Scan for the cell matching the given text and deliver its (x, y) coordinate at center. 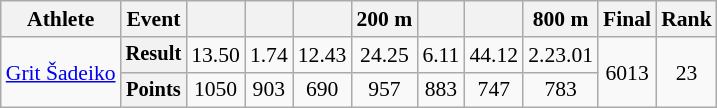
44.12 (494, 55)
12.43 (322, 55)
200 m (384, 19)
23 (686, 72)
783 (560, 90)
2.23.01 (560, 55)
903 (269, 90)
Grit Šadeiko (61, 72)
6.11 (440, 55)
Result (154, 55)
1.74 (269, 55)
747 (494, 90)
Event (154, 19)
690 (322, 90)
24.25 (384, 55)
Final (627, 19)
Rank (686, 19)
Athlete (61, 19)
6013 (627, 72)
Points (154, 90)
1050 (216, 90)
883 (440, 90)
13.50 (216, 55)
800 m (560, 19)
957 (384, 90)
